Scan for the cell matching the given text and deliver its [x, y] coordinate at center. 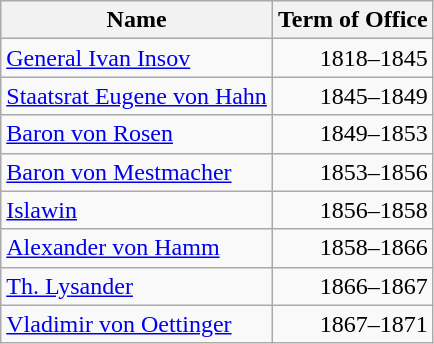
Staatsrat Eugene von Hahn [137, 96]
Vladimir von Oettinger [137, 324]
1858–1866 [352, 248]
Th. Lysander [137, 286]
Islawin [137, 210]
1856–1858 [352, 210]
Baron von Rosen [137, 134]
1867–1871 [352, 324]
Name [137, 20]
General Ivan Insov [137, 58]
Term of Office [352, 20]
1866–1867 [352, 286]
1849–1853 [352, 134]
1845–1849 [352, 96]
1818–1845 [352, 58]
1853–1856 [352, 172]
Baron von Mestmacher [137, 172]
Alexander von Hamm [137, 248]
